Return [X, Y] of the center of cell containing provided text 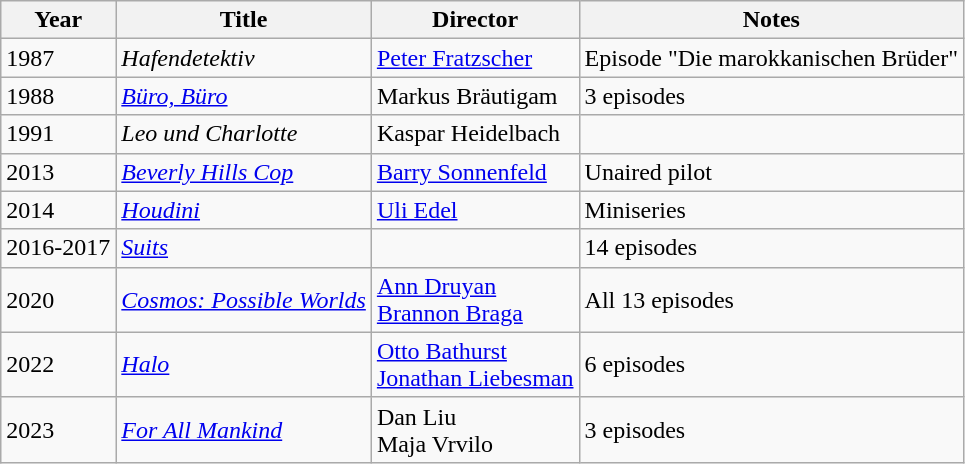
Halo [244, 364]
All 13 episodes [772, 300]
Barry Sonnenfeld [475, 172]
Houdini [244, 210]
Miniseries [772, 210]
Kaspar Heidelbach [475, 134]
1991 [58, 134]
2013 [58, 172]
Unaired pilot [772, 172]
2023 [58, 430]
Year [58, 20]
Otto BathurstJonathan Liebesman [475, 364]
2014 [58, 210]
2020 [58, 300]
Cosmos: Possible Worlds [244, 300]
Dan LiuMaja Vrvilo [475, 430]
6 episodes [772, 364]
Director [475, 20]
Markus Bräutigam [475, 96]
Büro, Büro [244, 96]
Ann DruyanBrannon Braga [475, 300]
Beverly Hills Cop [244, 172]
Suits [244, 248]
Leo und Charlotte [244, 134]
14 episodes [772, 248]
Uli Edel [475, 210]
Episode "Die marokkanischen Brüder" [772, 58]
For All Mankind [244, 430]
Title [244, 20]
1987 [58, 58]
Notes [772, 20]
Peter Fratzscher [475, 58]
2022 [58, 364]
2016-2017 [58, 248]
1988 [58, 96]
Hafendetektiv [244, 58]
